From the cell containing the given text, extract its center point as (X, Y) coordinate. 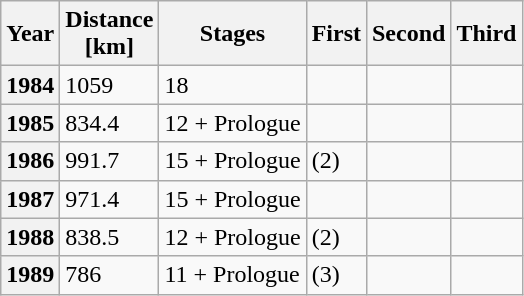
1059 (110, 85)
1984 (30, 85)
11 + Prologue (232, 275)
Distance[km] (110, 34)
(3) (336, 275)
Third (486, 34)
786 (110, 275)
971.4 (110, 199)
Stages (232, 34)
991.7 (110, 161)
1985 (30, 123)
1987 (30, 199)
First (336, 34)
1986 (30, 161)
18 (232, 85)
838.5 (110, 237)
1989 (30, 275)
1988 (30, 237)
834.4 (110, 123)
Second (408, 34)
Year (30, 34)
